Search for the cell housing the specified text and yield its [x, y] center coordinate. 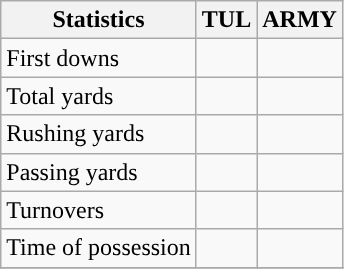
TUL [226, 20]
Passing yards [99, 172]
Time of possession [99, 248]
Turnovers [99, 210]
ARMY [300, 20]
Statistics [99, 20]
Rushing yards [99, 134]
Total yards [99, 96]
First downs [99, 58]
